Output the [x, y] coordinate of the center of the cell containing the given text.  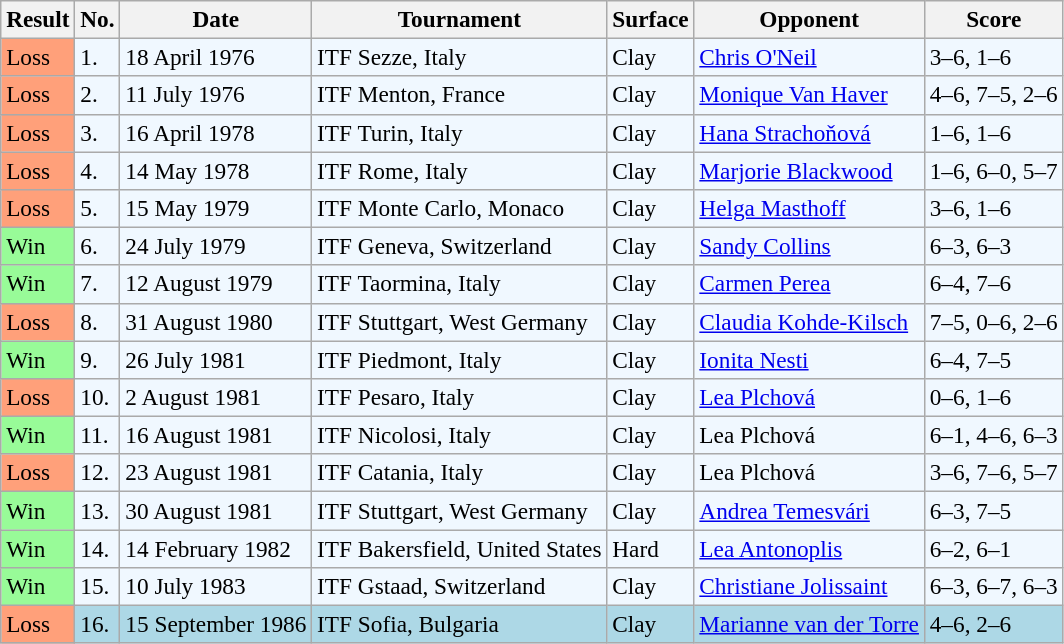
8. [98, 322]
15. [98, 586]
1–6, 6–0, 5–7 [994, 170]
2. [98, 95]
16 April 1978 [216, 133]
0–6, 1–6 [994, 397]
4–6, 7–5, 2–6 [994, 95]
ITF Bakersfield, United States [460, 548]
6–1, 4–6, 6–3 [994, 435]
14 May 1978 [216, 170]
Result [38, 19]
6. [98, 246]
ITF Pesaro, Italy [460, 397]
6–3, 6–7, 6–3 [994, 586]
9. [98, 359]
10 July 1983 [216, 586]
ITF Taormina, Italy [460, 284]
Surface [650, 19]
Date [216, 19]
11 July 1976 [216, 95]
ITF Rome, Italy [460, 170]
4–6, 2–6 [994, 624]
10. [98, 397]
Marjorie Blackwood [809, 170]
7–5, 0–6, 2–6 [994, 322]
ITF Piedmont, Italy [460, 359]
Ionita Nesti [809, 359]
16. [98, 624]
6–4, 7–5 [994, 359]
31 August 1980 [216, 322]
Opponent [809, 19]
Claudia Kohde-Kilsch [809, 322]
Hard [650, 548]
6–4, 7–6 [994, 284]
6–3, 7–5 [994, 510]
ITF Monte Carlo, Monaco [460, 208]
Sandy Collins [809, 246]
Hana Strachoňová [809, 133]
ITF Nicolosi, Italy [460, 435]
3–6, 7–6, 5–7 [994, 473]
15 September 1986 [216, 624]
ITF Catania, Italy [460, 473]
6–2, 6–1 [994, 548]
Marianne van der Torre [809, 624]
6–3, 6–3 [994, 246]
2 August 1981 [216, 397]
ITF Turin, Italy [460, 133]
30 August 1981 [216, 510]
1–6, 1–6 [994, 133]
ITF Geneva, Switzerland [460, 246]
12. [98, 473]
16 August 1981 [216, 435]
Christiane Jolissaint [809, 586]
13. [98, 510]
7. [98, 284]
Lea Antonoplis [809, 548]
26 July 1981 [216, 359]
12 August 1979 [216, 284]
ITF Gstaad, Switzerland [460, 586]
ITF Sezze, Italy [460, 57]
3. [98, 133]
ITF Sofia, Bulgaria [460, 624]
ITF Menton, France [460, 95]
11. [98, 435]
14 February 1982 [216, 548]
5. [98, 208]
1. [98, 57]
Helga Masthoff [809, 208]
No. [98, 19]
Andrea Temesvári [809, 510]
Carmen Perea [809, 284]
Score [994, 19]
23 August 1981 [216, 473]
18 April 1976 [216, 57]
Tournament [460, 19]
24 July 1979 [216, 246]
15 May 1979 [216, 208]
Monique Van Haver [809, 95]
Chris O'Neil [809, 57]
4. [98, 170]
14. [98, 548]
